Output the (x, y) coordinate of the center of the cell containing the given text.  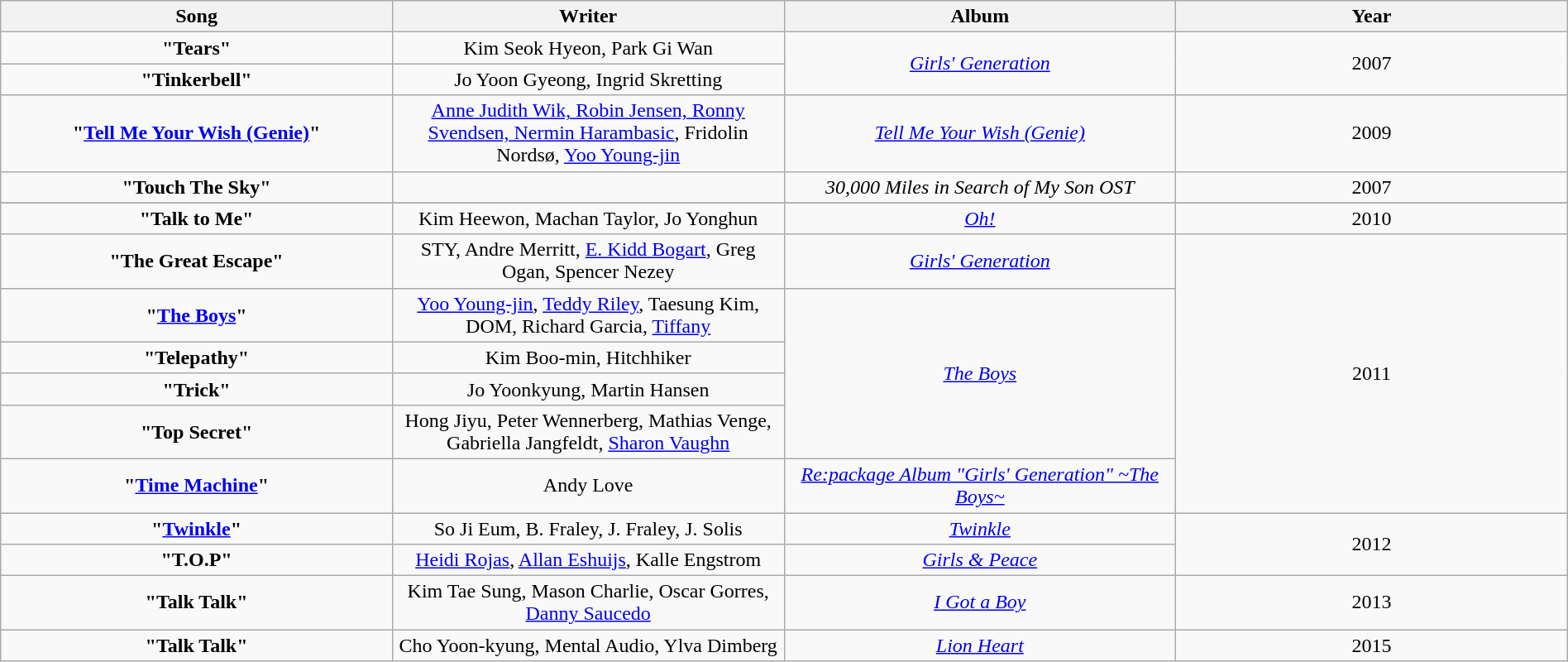
The Boys (980, 373)
Cho Yoon-kyung, Mental Audio, Ylva Dimberg (588, 645)
Anne Judith Wik, Robin Jensen, Ronny Svendsen, Nermin Harambasic, Fridolin Nordsø, Yoo Young-jin (588, 133)
"Time Machine" (197, 485)
Album (980, 17)
Heidi Rojas, Allan Eshuijs, Kalle Engstrom (588, 560)
"Twinkle" (197, 529)
2015 (1372, 645)
Kim Tae Sung, Mason Charlie, Oscar Gorres, Danny Saucedo (588, 602)
"Tears" (197, 48)
Andy Love (588, 485)
Kim Seok Hyeon, Park Gi Wan (588, 48)
"The Boys" (197, 314)
Girls & Peace (980, 560)
Twinkle (980, 529)
Kim Boo-min, Hitchhiker (588, 357)
2013 (1372, 602)
STY, Andre Merritt, E. Kidd Bogart, Greg Ogan, Spencer Nezey (588, 261)
30,000 Miles in Search of My Son OST (980, 187)
Jo Yoon Gyeong, Ingrid Skretting (588, 79)
Jo Yoonkyung, Martin Hansen (588, 389)
"Top Secret" (197, 432)
Kim Heewon, Machan Taylor, Jo Yonghun (588, 218)
Lion Heart (980, 645)
So Ji Eum, B. Fraley, J. Fraley, J. Solis (588, 529)
"Trick" (197, 389)
"Telepathy" (197, 357)
Yoo Young-jin, Teddy Riley, Taesung Kim, DOM, Richard Garcia, Tiffany (588, 314)
2012 (1372, 544)
2010 (1372, 218)
Oh! (980, 218)
Re:package Album "Girls' Generation" ~The Boys~ (980, 485)
2011 (1372, 373)
Writer (588, 17)
"Tinkerbell" (197, 79)
"Tell Me Your Wish (Genie)" (197, 133)
"Talk to Me" (197, 218)
"Touch The Sky" (197, 187)
Year (1372, 17)
Song (197, 17)
Hong Jiyu, Peter Wennerberg, Mathias Venge, Gabriella Jangfeldt, Sharon Vaughn (588, 432)
"T.O.P" (197, 560)
"The Great Escape" (197, 261)
2009 (1372, 133)
Tell Me Your Wish (Genie) (980, 133)
I Got a Boy (980, 602)
